For the text-containing cell, return its midpoint in (x, y) coordinate format. 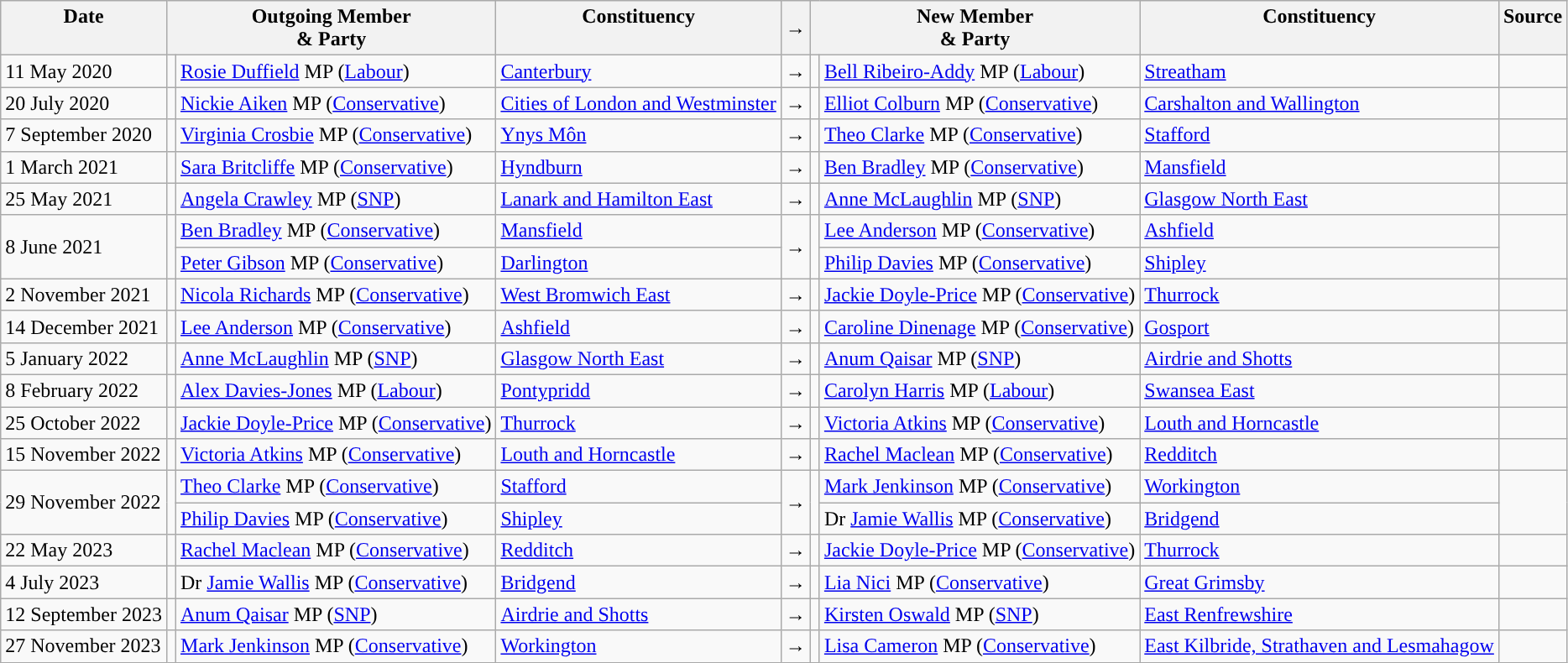
Source (1533, 29)
11 May 2020 (84, 71)
Streatham (1320, 71)
West Bromwich East (638, 295)
27 November 2023 (84, 646)
Caroline Dinenage MP (Conservative) (979, 326)
20 July 2020 (84, 103)
25 May 2021 (84, 199)
25 October 2022 (84, 422)
Cities of London and Westminster (638, 103)
29 November 2022 (84, 503)
4 July 2023 (84, 582)
Carolyn Harris MP (Labour) (979, 390)
Virginia Crosbie MP (Conservative) (336, 135)
Peter Gibson MP (Conservative) (336, 263)
Bell Ribeiro-Addy MP (Labour) (979, 71)
2 November 2021 (84, 295)
Lisa Cameron MP (Conservative) (979, 646)
Alex Davies-Jones MP (Labour) (336, 390)
Nicola Richards MP (Conservative) (336, 295)
Nickie Aiken MP (Conservative) (336, 103)
Lia Nici MP (Conservative) (979, 582)
8 June 2021 (84, 247)
East Renfrewshire (1320, 614)
New Member& Party (975, 29)
Outgoing Member& Party (331, 29)
22 May 2023 (84, 551)
1 March 2021 (84, 167)
14 December 2021 (84, 326)
Lanark and Hamilton East (638, 199)
Great Grimsby (1320, 582)
Canterbury (638, 71)
8 February 2022 (84, 390)
Swansea East (1320, 390)
Kirsten Oswald MP (SNP) (979, 614)
7 September 2020 (84, 135)
15 November 2022 (84, 455)
Elliot Colburn MP (Conservative) (979, 103)
Hyndburn (638, 167)
Ynys Môn (638, 135)
East Kilbride, Strathaven and Lesmahagow (1320, 646)
5 January 2022 (84, 358)
Carshalton and Wallington (1320, 103)
Sara Britcliffe MP (Conservative) (336, 167)
12 September 2023 (84, 614)
Angela Crawley MP (SNP) (336, 199)
Gosport (1320, 326)
Rosie Duffield MP (Labour) (336, 71)
Darlington (638, 263)
Pontypridd (638, 390)
Date (84, 29)
